Scan for the cell matching the given text and deliver its (x, y) coordinate at center. 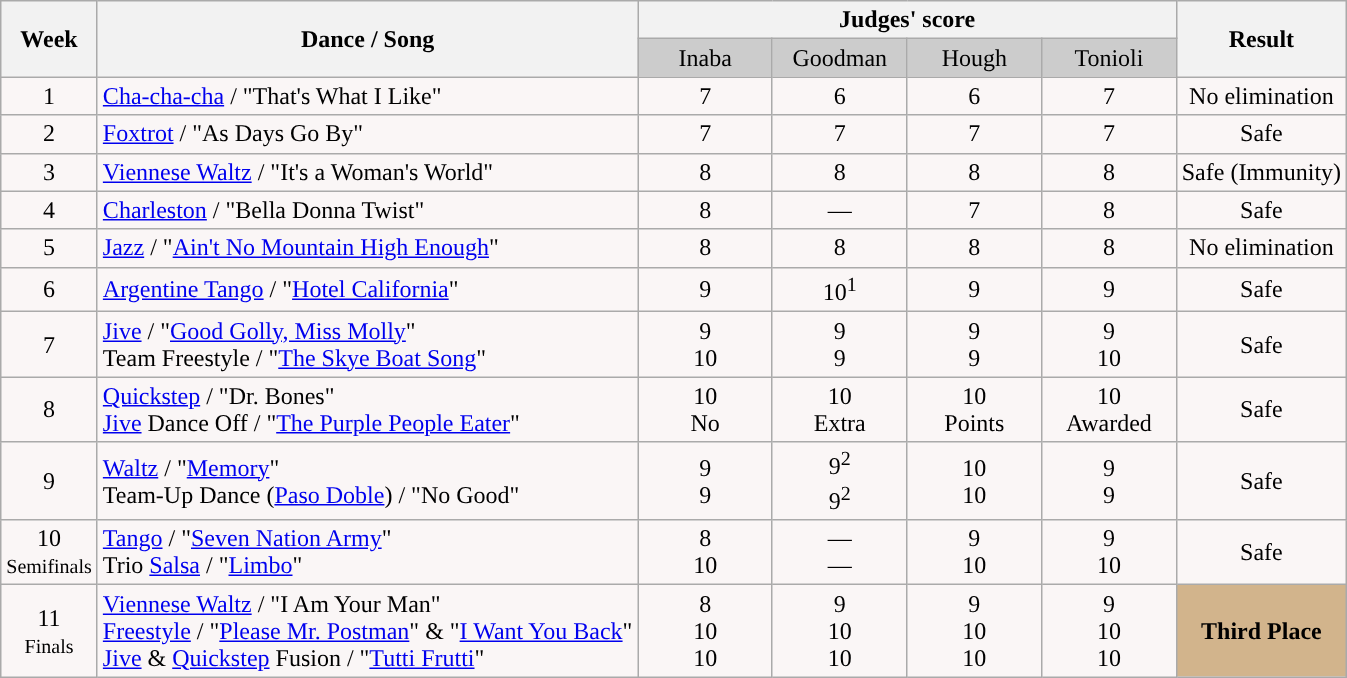
10Awarded (1110, 410)
Quickstep / "Dr. Bones"Jive Dance Off / "The Purple People Eater" (368, 410)
Week (50, 39)
Hough (974, 58)
11Finals (50, 631)
Judges' score (907, 20)
Charleston / "Bella Donna Twist" (368, 210)
10Points (974, 410)
81010 (706, 631)
Viennese Waltz / "It's a Woman's World" (368, 172)
Cha-cha-cha / "That's What I Like" (368, 96)
2 (50, 134)
Tonioli (1110, 58)
101 (840, 290)
Safe (Immunity) (1261, 172)
1 (50, 96)
Jive / "Good Golly, Miss Molly"Team Freestyle / "The Skye Boat Song" (368, 344)
Foxtrot / "As Days Go By" (368, 134)
Third Place (1261, 631)
810 (706, 552)
10Extra (840, 410)
4 (50, 210)
Tango / "Seven Nation Army"Trio Salsa / "Limbo" (368, 552)
5 (50, 248)
3 (50, 172)
10No (706, 410)
Viennese Waltz / "I Am Your Man"Freestyle / "Please Mr. Postman" & "I Want You Back"Jive & Quickstep Fusion / "Tutti Frutti" (368, 631)
10Semifinals (50, 552)
Inaba (706, 58)
1010 (974, 481)
—— (840, 552)
Waltz / "Memory"Team-Up Dance (Paso Doble) / "No Good" (368, 481)
Result (1261, 39)
Argentine Tango / "Hotel California" (368, 290)
— (840, 210)
Dance / Song (368, 39)
Jazz / "Ain't No Mountain High Enough" (368, 248)
9292 (840, 481)
Goodman (840, 58)
